Determine the (x, y) coordinate at the center of the cell enclosing the given text.  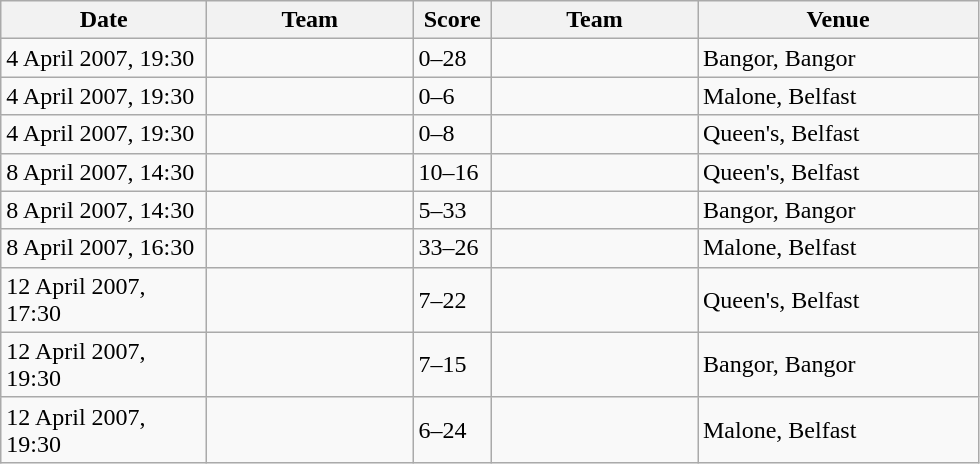
12 April 2007, 17:30 (104, 300)
0–6 (452, 96)
5–33 (452, 210)
6–24 (452, 430)
Date (104, 20)
7–15 (452, 364)
Score (452, 20)
10–16 (452, 172)
33–26 (452, 248)
0–28 (452, 58)
0–8 (452, 134)
7–22 (452, 300)
8 April 2007, 16:30 (104, 248)
Venue (838, 20)
